Search for the cell housing the specified text and yield its (x, y) center coordinate. 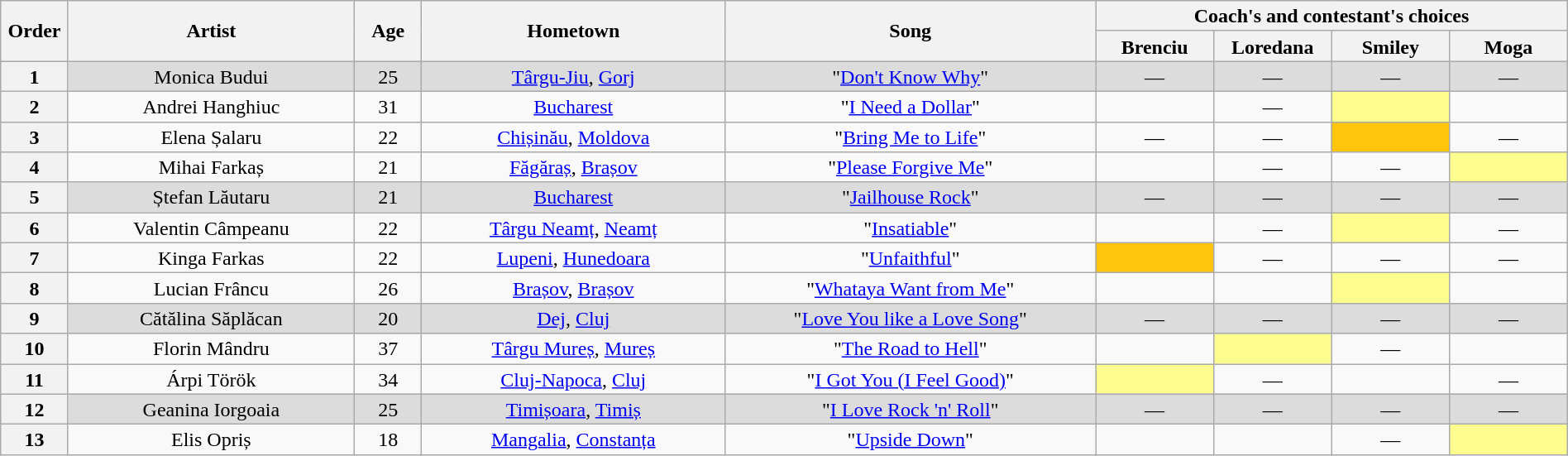
Valentin Câmpeanu (211, 228)
Târgu-Jiu, Gorj (574, 76)
Smiley (1391, 46)
Kinga Farkas (211, 258)
Târgu Neamț, Neamț (574, 228)
"Bring Me to Life" (911, 137)
Chișinău, Moldova (574, 137)
"Whataya Want from Me" (911, 288)
10 (35, 349)
Târgu Mureș, Mureș (574, 349)
Loredana (1272, 46)
13 (35, 440)
7 (35, 258)
Florin Mândru (211, 349)
Lucian Frâncu (211, 288)
"Insatiable" (911, 228)
"Don't Know Why" (911, 76)
11 (35, 379)
Dej, Cluj (574, 318)
Coach's and contestant's choices (1331, 17)
Order (35, 31)
Brașov, Brașov (574, 288)
Brenciu (1154, 46)
Ștefan Lăutaru (211, 197)
"Love You like a Love Song" (911, 318)
6 (35, 228)
Age (389, 31)
Cluj-Napoca, Cluj (574, 379)
12 (35, 409)
"Unfaithful" (911, 258)
Monica Budui (211, 76)
"I Got You (I Feel Good)" (911, 379)
"Upside Down" (911, 440)
Mangalia, Constanța (574, 440)
Geanina Iorgoaia (211, 409)
3 (35, 137)
"Please Forgive Me" (911, 167)
2 (35, 106)
"The Road to Hell" (911, 349)
Elis Opriș (211, 440)
9 (35, 318)
26 (389, 288)
Cătălina Săplăcan (211, 318)
20 (389, 318)
37 (389, 349)
"I Need a Dollar" (911, 106)
Făgăraș, Brașov (574, 167)
Hometown (574, 31)
18 (389, 440)
Artist (211, 31)
"Jailhouse Rock" (911, 197)
31 (389, 106)
Mihai Farkaș (211, 167)
1 (35, 76)
Song (911, 31)
Lupeni, Hunedoara (574, 258)
Árpi Török (211, 379)
Elena Șalaru (211, 137)
Andrei Hanghiuc (211, 106)
"I Love Rock 'n' Roll" (911, 409)
Moga (1508, 46)
5 (35, 197)
34 (389, 379)
4 (35, 167)
8 (35, 288)
Timișoara, Timiș (574, 409)
